Determine the (x, y) coordinate at the center of the cell enclosing the given text.  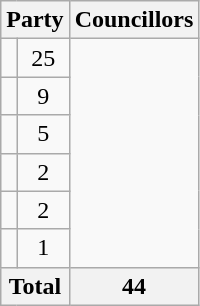
Councillors (134, 20)
9 (43, 96)
5 (43, 134)
Party (35, 20)
Total (35, 286)
1 (43, 248)
25 (43, 58)
44 (134, 286)
